Extract the (X, Y) coordinate from the center of the cell holding the provided text.  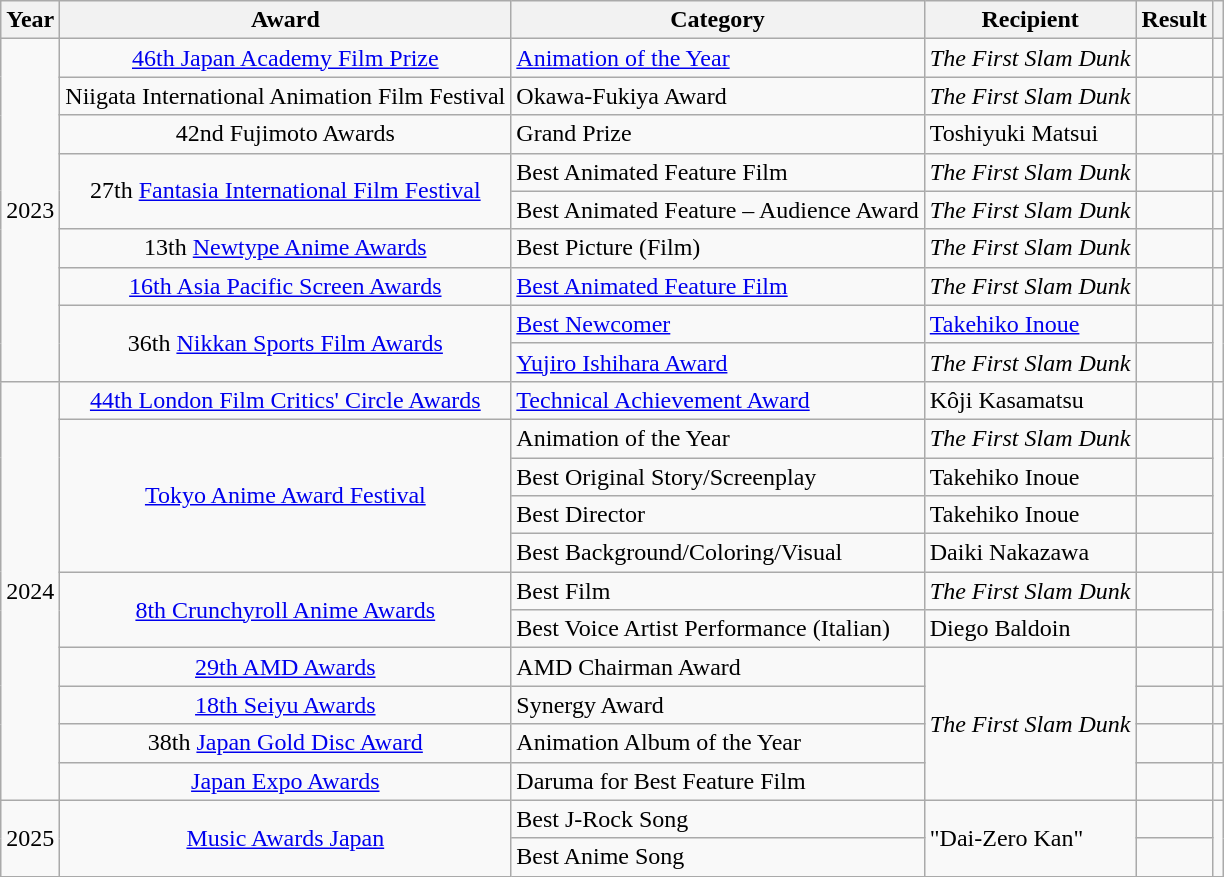
42nd Fujimoto Awards (286, 134)
13th Newtype Anime Awards (286, 248)
"Dai-Zero Kan" (1030, 838)
Category (718, 20)
Music Awards Japan (286, 838)
Best Picture (Film) (718, 248)
Recipient (1030, 20)
Grand Prize (718, 134)
Okawa-Fukiya Award (718, 96)
16th Asia Pacific Screen Awards (286, 286)
Yujiro Ishihara Award (718, 362)
Diego Baldoin (1030, 629)
46th Japan Academy Film Prize (286, 58)
AMD Chairman Award (718, 667)
Award (286, 20)
Best Film (718, 591)
Toshiyuki Matsui (1030, 134)
Best Newcomer (718, 324)
2024 (30, 590)
Synergy Award (718, 705)
Best Voice Artist Performance (Italian) (718, 629)
44th London Film Critics' Circle Awards (286, 400)
18th Seiyu Awards (286, 705)
2023 (30, 210)
Tokyo Anime Award Festival (286, 495)
Kôji Kasamatsu (1030, 400)
Best Anime Song (718, 857)
Best Director (718, 515)
Technical Achievement Award (718, 400)
Best Original Story/Screenplay (718, 477)
29th AMD Awards (286, 667)
2025 (30, 838)
38th Japan Gold Disc Award (286, 743)
Japan Expo Awards (286, 781)
36th Nikkan Sports Film Awards (286, 343)
Best J-Rock Song (718, 819)
Best Background/Coloring/Visual (718, 553)
27th Fantasia International Film Festival (286, 191)
Niigata International Animation Film Festival (286, 96)
Daruma for Best Feature Film (718, 781)
Animation Album of the Year (718, 743)
Result (1174, 20)
Best Animated Feature – Audience Award (718, 210)
8th Crunchyroll Anime Awards (286, 610)
Daiki Nakazawa (1030, 553)
Year (30, 20)
